Find where the given text appears and provide that cell's center as [x, y] coordinate. 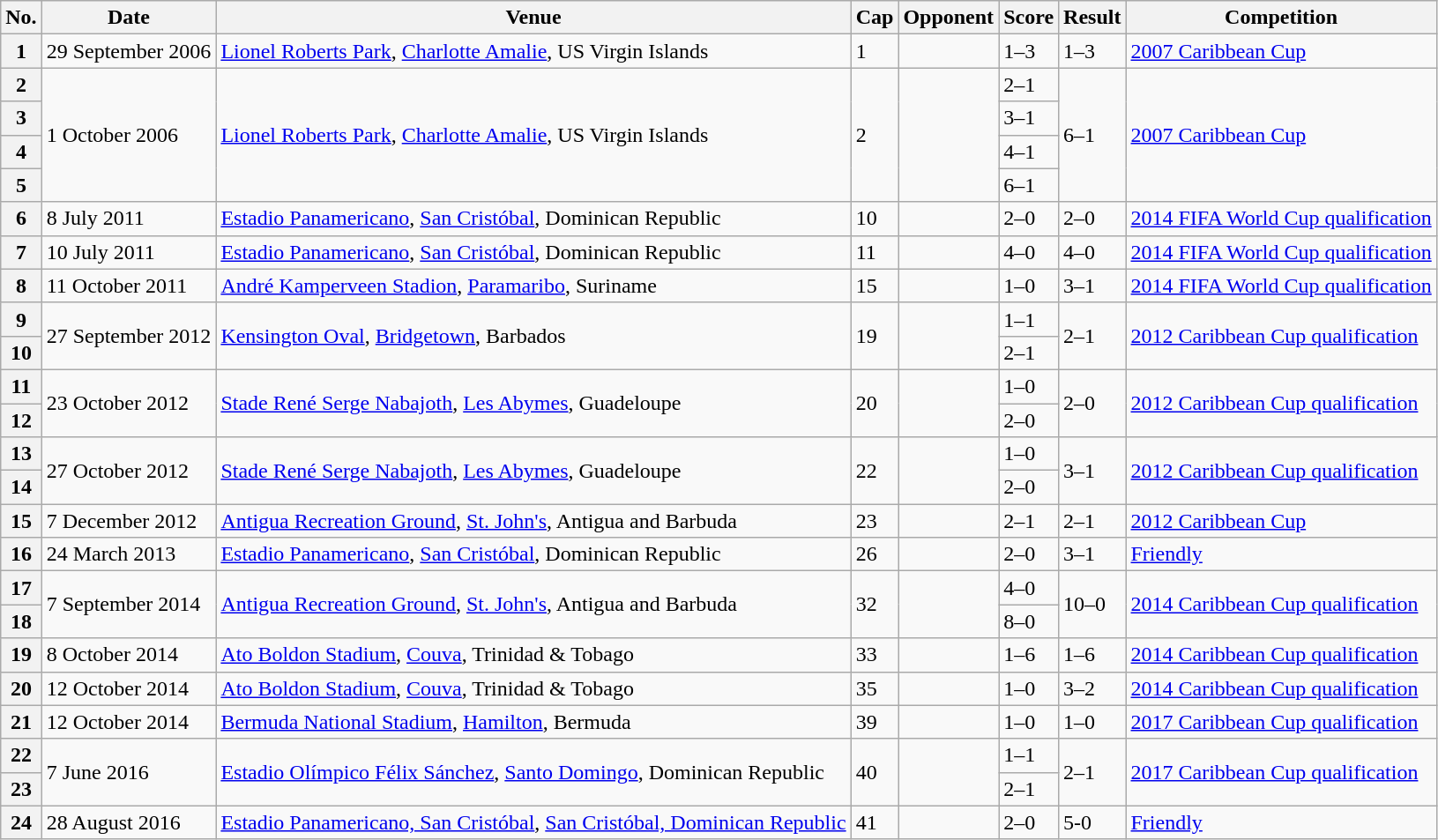
André Kamperveen Stadion, Paramaribo, Suriname [533, 286]
18 [21, 621]
Result [1092, 18]
Estadio Olímpico Félix Sánchez, Santo Domingo, Dominican Republic [533, 772]
10 July 2011 [129, 252]
28 August 2016 [129, 822]
5-0 [1092, 822]
8 October 2014 [129, 655]
7 June 2016 [129, 772]
Score [1029, 18]
6 [21, 219]
Venue [533, 18]
40 [875, 772]
33 [875, 655]
8–0 [1029, 621]
3 [21, 118]
12 [21, 420]
4–1 [1029, 152]
17 [21, 588]
39 [875, 722]
24 March 2013 [129, 554]
24 [21, 822]
4 [21, 152]
Bermuda National Stadium, Hamilton, Bermuda [533, 722]
35 [875, 688]
8 July 2011 [129, 219]
26 [875, 554]
Estadio Panamericano, San Cristóbal, San Cristóbal, Dominican Republic [533, 822]
1 October 2006 [129, 135]
8 [21, 286]
5 [21, 185]
Opponent [949, 18]
Kensington Oval, Bridgetown, Barbados [533, 336]
7 [21, 252]
23 October 2012 [129, 403]
No. [21, 18]
Cap [875, 18]
3–2 [1092, 688]
16 [21, 554]
41 [875, 822]
27 September 2012 [129, 336]
7 September 2014 [129, 605]
Date [129, 18]
7 December 2012 [129, 521]
29 September 2006 [129, 51]
27 October 2012 [129, 471]
11 October 2011 [129, 286]
14 [21, 487]
32 [875, 605]
13 [21, 454]
9 [21, 319]
Competition [1281, 18]
21 [21, 722]
10–0 [1092, 605]
2012 Caribbean Cup [1281, 521]
